Scan for the cell matching the given text and deliver its [X, Y] coordinate at center. 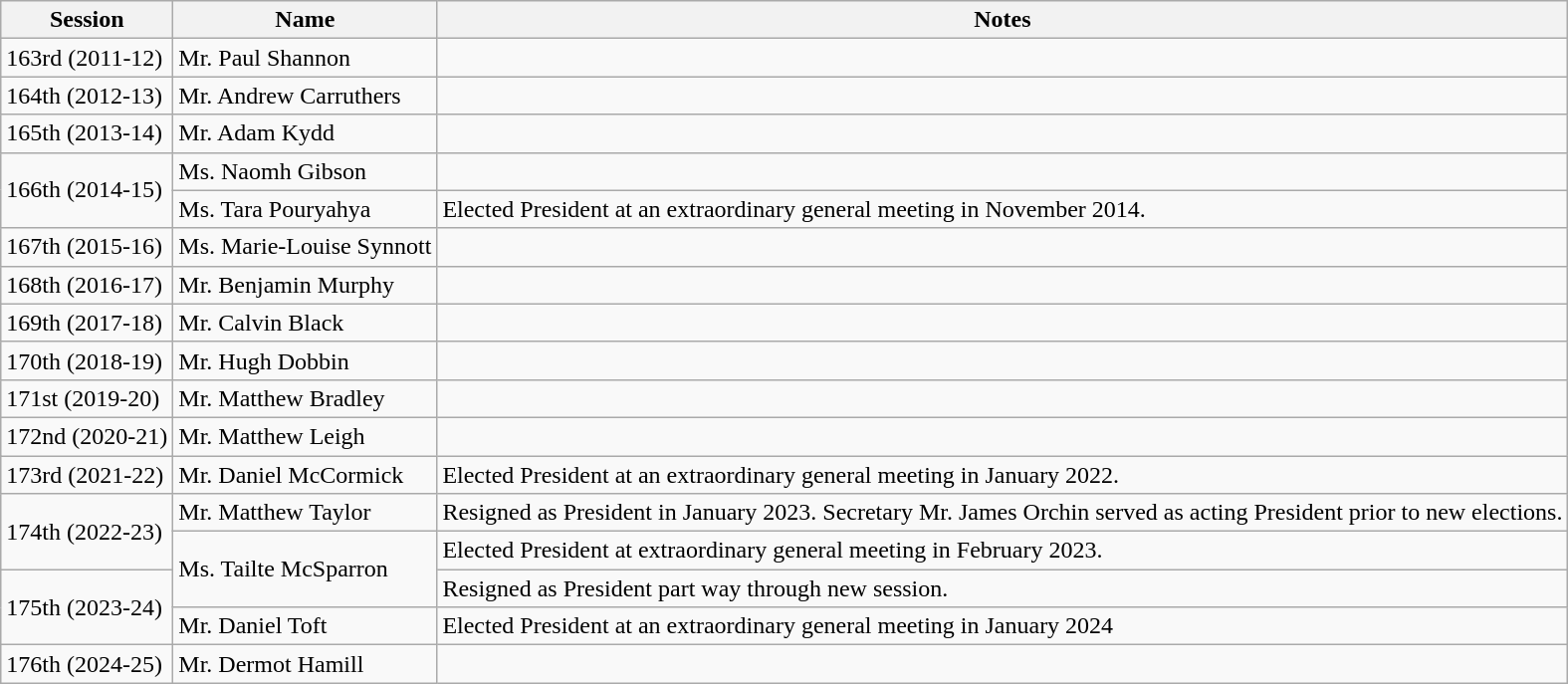
Mr. Daniel Toft [305, 626]
169th (2017-18) [88, 323]
172nd (2020-21) [88, 436]
Ms. Tailte McSparron [305, 570]
173rd (2021-22) [88, 475]
Elected President at an extraordinary general meeting in January 2024 [1003, 626]
175th (2023-24) [88, 607]
164th (2012-13) [88, 96]
163rd (2011-12) [88, 58]
Mr. Daniel McCormick [305, 475]
171st (2019-20) [88, 398]
Mr. Hugh Dobbin [305, 360]
Mr. Benjamin Murphy [305, 285]
Mr. Matthew Taylor [305, 513]
Mr. Matthew Leigh [305, 436]
Notes [1003, 20]
168th (2016-17) [88, 285]
Mr. Andrew Carruthers [305, 96]
Ms. Tara Pouryahya [305, 209]
Resigned as President in January 2023. Secretary Mr. James Orchin served as acting President prior to new elections. [1003, 513]
Mr. Dermot Hamill [305, 664]
Ms. Marie-Louise Synnott [305, 247]
174th (2022-23) [88, 532]
Ms. Naomh Gibson [305, 171]
Elected President at an extraordinary general meeting in November 2014. [1003, 209]
Mr. Calvin Black [305, 323]
Elected President at an extraordinary general meeting in January 2022. [1003, 475]
170th (2018-19) [88, 360]
176th (2024-25) [88, 664]
Name [305, 20]
167th (2015-16) [88, 247]
Mr. Adam Kydd [305, 133]
Mr. Matthew Bradley [305, 398]
165th (2013-14) [88, 133]
Elected President at extraordinary general meeting in February 2023. [1003, 551]
166th (2014-15) [88, 190]
Mr. Paul Shannon [305, 58]
Session [88, 20]
Resigned as President part way through new session. [1003, 588]
